Pinpoint the cell where the given text exists, returning its (X, Y) midpoint coordinate. 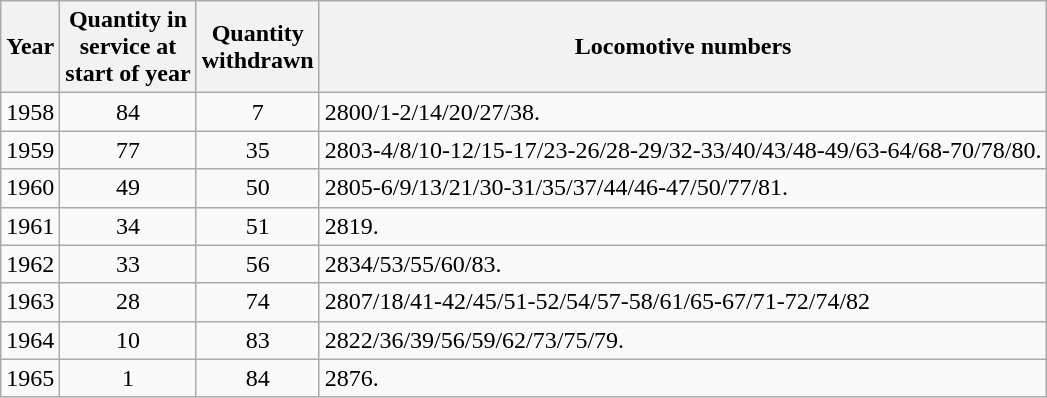
Quantity inservice atstart of year (128, 47)
28 (128, 302)
2805-6/9/13/21/30-31/35/37/44/46-47/50/77/81. (683, 188)
Quantitywithdrawn (258, 47)
1959 (30, 150)
77 (128, 150)
74 (258, 302)
51 (258, 226)
33 (128, 264)
1 (128, 378)
2819. (683, 226)
1961 (30, 226)
35 (258, 150)
2800/1-2/14/20/27/38. (683, 112)
1965 (30, 378)
Year (30, 47)
2822/36/39/56/59/62/73/75/79. (683, 340)
83 (258, 340)
2876. (683, 378)
2834/53/55/60/83. (683, 264)
2807/18/41-42/45/51-52/54/57-58/61/65-67/71-72/74/82 (683, 302)
10 (128, 340)
1958 (30, 112)
34 (128, 226)
50 (258, 188)
56 (258, 264)
1960 (30, 188)
2803-4/8/10-12/15-17/23-26/28-29/32-33/40/43/48-49/63-64/68-70/78/80. (683, 150)
1964 (30, 340)
Locomotive numbers (683, 47)
7 (258, 112)
1962 (30, 264)
1963 (30, 302)
49 (128, 188)
